Find where the given text appears and provide that cell's center as (x, y) coordinate. 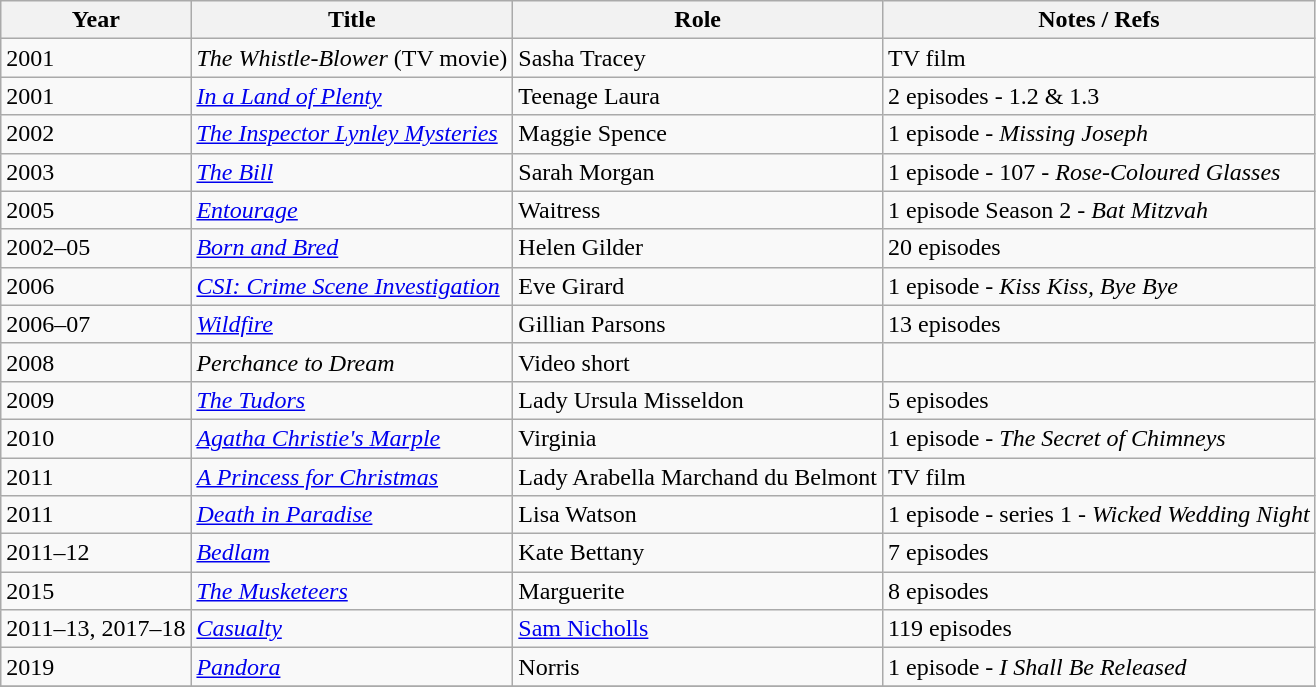
Pandora (352, 667)
Sasha Tracey (698, 58)
2005 (96, 210)
2002 (96, 134)
The Tudors (352, 400)
The Inspector Lynley Mysteries (352, 134)
Agatha Christie's Marple (352, 438)
2011–13, 2017–18 (96, 629)
Waitress (698, 210)
7 episodes (1098, 553)
Maggie Spence (698, 134)
5 episodes (1098, 400)
1 episode - series 1 - Wicked Wedding Night (1098, 515)
2008 (96, 362)
Helen Gilder (698, 248)
A Princess for Christmas (352, 477)
2 episodes - 1.2 & 1.3 (1098, 96)
Virginia (698, 438)
20 episodes (1098, 248)
1 episode - Missing Joseph (1098, 134)
1 episode Season 2 - Bat Mitzvah (1098, 210)
Teenage Laura (698, 96)
The Musketeers (352, 591)
Norris (698, 667)
2015 (96, 591)
Role (698, 20)
Eve Girard (698, 286)
2011–12 (96, 553)
1 episode - Kiss Kiss, Bye Bye (1098, 286)
Perchance to Dream (352, 362)
Wildfire (352, 324)
Born and Bred (352, 248)
2009 (96, 400)
2006–07 (96, 324)
The Whistle-Blower (TV movie) (352, 58)
Sam Nicholls (698, 629)
13 episodes (1098, 324)
2010 (96, 438)
2019 (96, 667)
Entourage (352, 210)
Lady Ursula Misseldon (698, 400)
1 episode - I Shall Be Released (1098, 667)
2006 (96, 286)
Video short (698, 362)
1 episode - 107 - Rose-Coloured Glasses (1098, 172)
Death in Paradise (352, 515)
Sarah Morgan (698, 172)
Title (352, 20)
2003 (96, 172)
The Bill (352, 172)
In a Land of Plenty (352, 96)
Lady Arabella Marchand du Belmont (698, 477)
Bedlam (352, 553)
Marguerite (698, 591)
Casualty (352, 629)
Lisa Watson (698, 515)
Year (96, 20)
Kate Bettany (698, 553)
CSI: Crime Scene Investigation (352, 286)
119 episodes (1098, 629)
Notes / Refs (1098, 20)
8 episodes (1098, 591)
Gillian Parsons (698, 324)
2002–05 (96, 248)
1 episode - The Secret of Chimneys (1098, 438)
